Capture the cell that displays the provided text and extract its [X, Y] central coordinate. 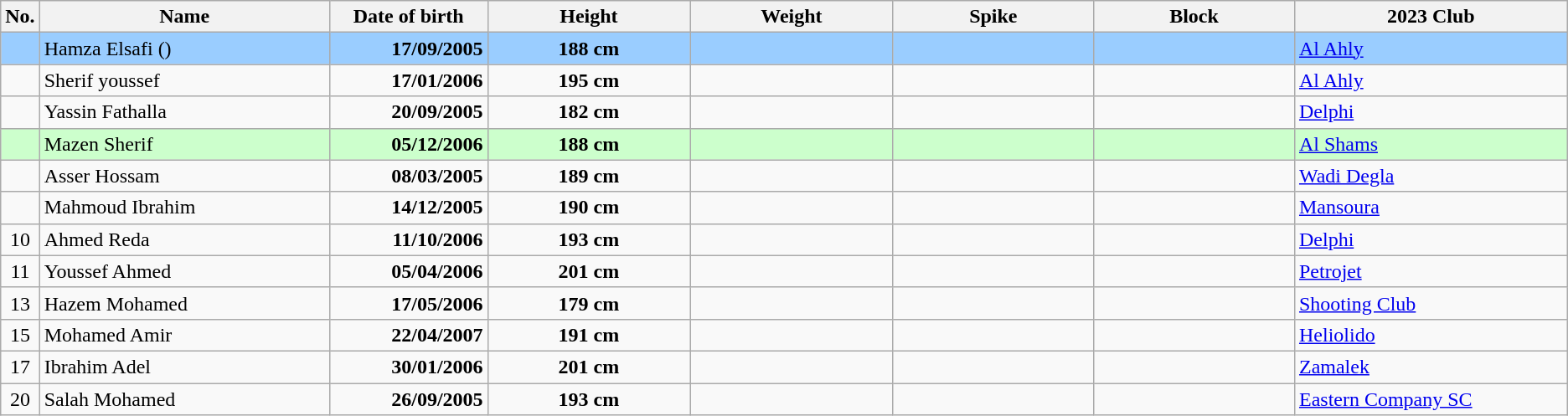
195 cm [589, 80]
Youssef Ahmed [184, 271]
Petrojet [1431, 271]
Asser Hossam [184, 176]
Shooting Club [1431, 303]
17 [20, 367]
Heliolido [1431, 335]
Al Shams [1431, 144]
Name [184, 17]
11/10/2006 [409, 239]
22/04/2007 [409, 335]
Block [1194, 17]
10 [20, 239]
Date of birth [409, 17]
No. [20, 17]
11 [20, 271]
Hamza Elsafi () [184, 49]
17/01/2006 [409, 80]
Ibrahim Adel [184, 367]
17/05/2006 [409, 303]
Salah Mohamed [184, 399]
20 [20, 399]
Mansoura [1431, 208]
26/09/2005 [409, 399]
Yassin Fathalla [184, 112]
Eastern Company SC [1431, 399]
Mazen Sherif [184, 144]
Wadi Degla [1431, 176]
05/04/2006 [409, 271]
Mahmoud Ibrahim [184, 208]
05/12/2006 [409, 144]
20/09/2005 [409, 112]
2023 Club [1431, 17]
30/01/2006 [409, 367]
189 cm [589, 176]
Weight [792, 17]
Zamalek [1431, 367]
08/03/2005 [409, 176]
191 cm [589, 335]
182 cm [589, 112]
Sherif youssef [184, 80]
179 cm [589, 303]
Hazem Mohamed [184, 303]
Spike [993, 17]
15 [20, 335]
14/12/2005 [409, 208]
17/09/2005 [409, 49]
190 cm [589, 208]
Mohamed Amir [184, 335]
13 [20, 303]
Height [589, 17]
Ahmed Reda [184, 239]
